Search for the cell housing the specified text and yield its [X, Y] center coordinate. 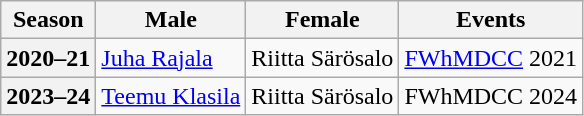
Female [322, 20]
FWhMDCC 2021 [491, 58]
Events [491, 20]
Teemu Klasila [171, 96]
2023–24 [48, 96]
Season [48, 20]
2020–21 [48, 58]
Juha Rajala [171, 58]
FWhMDCC 2024 [491, 96]
Male [171, 20]
